Identify which cell holds the provided text, then report its [X, Y] central coordinate. 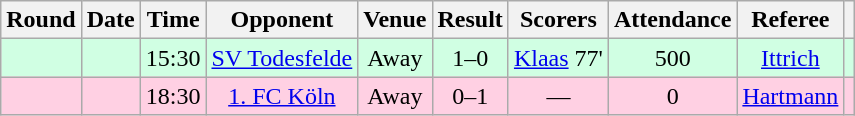
Attendance [672, 20]
— [558, 96]
0–1 [470, 96]
15:30 [173, 58]
SV Todesfelde [282, 58]
0 [672, 96]
Result [470, 20]
500 [672, 58]
Venue [395, 20]
Klaas 77' [558, 58]
1. FC Köln [282, 96]
Round [41, 20]
Hartmann [790, 96]
18:30 [173, 96]
Opponent [282, 20]
1–0 [470, 58]
Time [173, 20]
Referee [790, 20]
Date [110, 20]
Ittrich [790, 58]
Scorers [558, 20]
